Output the [X, Y] coordinate of the center of the cell containing the given text.  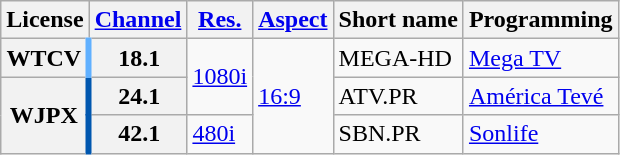
ATV.PR [398, 96]
1080i [220, 77]
Mega TV [540, 58]
Short name [398, 20]
WTCV [45, 58]
16:9 [293, 96]
Channel [138, 20]
Aspect [293, 20]
Res. [220, 20]
480i [220, 134]
Programming [540, 20]
License [45, 20]
MEGA-HD [398, 58]
18.1 [138, 58]
42.1 [138, 134]
24.1 [138, 96]
WJPX [45, 115]
SBN.PR [398, 134]
América Tevé [540, 96]
Sonlife [540, 134]
